Return the (X, Y) coordinate for the center point of the cell that contains the specified text.  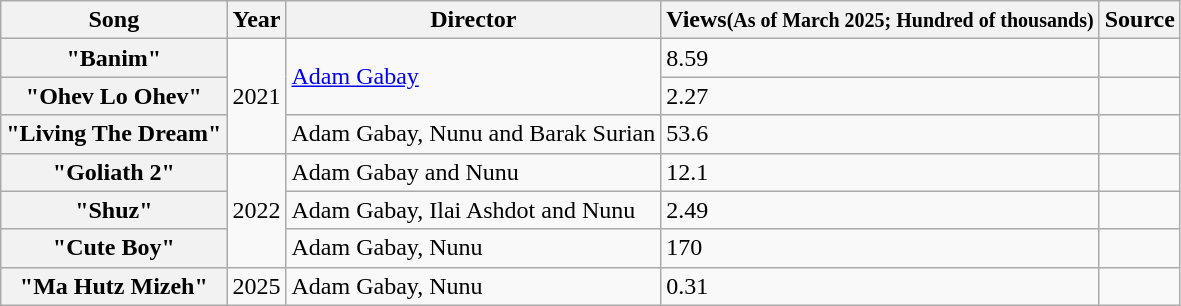
"Banim" (114, 58)
"Shuz" (114, 210)
170 (880, 248)
Adam Gabay (474, 77)
2022 (256, 210)
Song (114, 20)
Adam Gabay, Ilai Ashdot and Nunu (474, 210)
8.59 (880, 58)
"Cute Boy" (114, 248)
2.49 (880, 210)
2.27 (880, 96)
Year (256, 20)
Adam Gabay and Nunu (474, 172)
"Goliath 2" (114, 172)
2025 (256, 286)
Source (1140, 20)
Director (474, 20)
0.31 (880, 286)
2021 (256, 96)
53.6 (880, 134)
"Living The Dream" (114, 134)
Adam Gabay, Nunu and Barak Surian (474, 134)
12.1 (880, 172)
"Ohev Lo Ohev" (114, 96)
Views(As of March 2025; Hundred of thousands) (880, 20)
"Ma Hutz Mizeh" (114, 286)
